Search for the cell housing the specified text and yield its (X, Y) center coordinate. 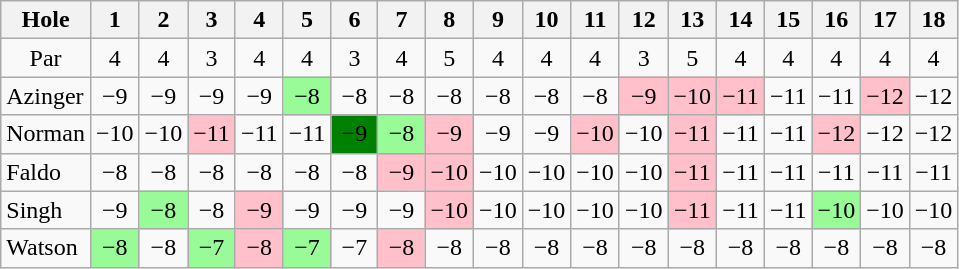
7 (402, 20)
10 (546, 20)
16 (836, 20)
9 (498, 20)
Singh (46, 210)
12 (644, 20)
15 (788, 20)
8 (450, 20)
18 (934, 20)
Norman (46, 134)
17 (886, 20)
14 (741, 20)
6 (354, 20)
Faldo (46, 172)
13 (692, 20)
1 (114, 20)
2 (164, 20)
11 (596, 20)
Azinger (46, 96)
Par (46, 58)
Watson (46, 248)
Hole (46, 20)
